Determine the [x, y] coordinate at the center of the cell enclosing the given text.  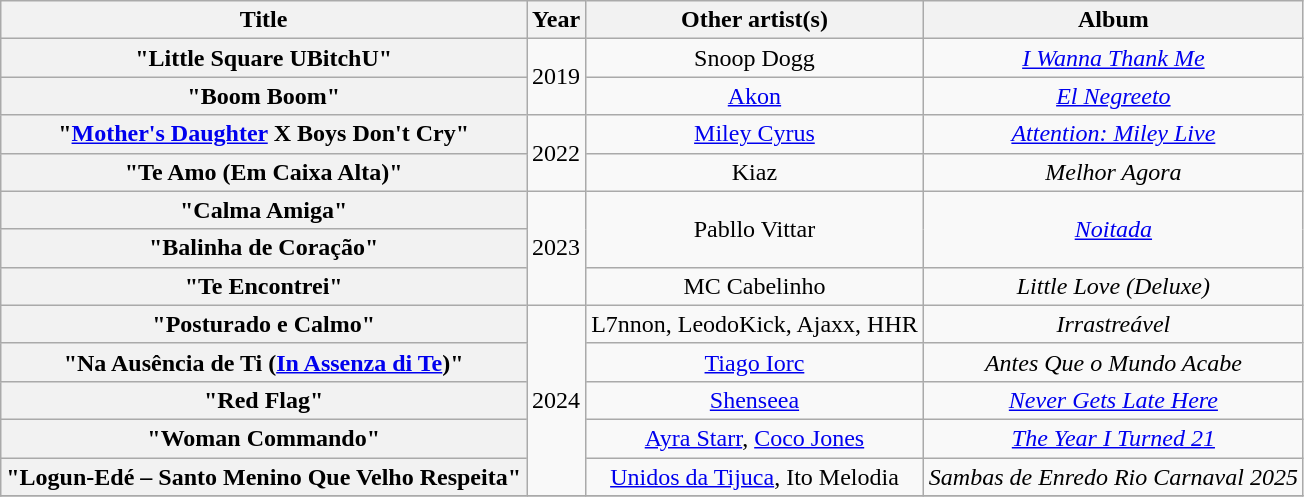
Never Gets Late Here [1113, 400]
2019 [556, 77]
Tiago Iorc [755, 362]
Miley Cyrus [755, 134]
Sambas de Enredo Rio Carnaval 2025 [1113, 477]
Title [264, 20]
The Year I Turned 21 [1113, 438]
2023 [556, 248]
"Te Amo (Em Caixa Alta)" [264, 172]
Noitada [1113, 229]
"Red Flag" [264, 400]
Akon [755, 96]
L7nnon, LeodoKick, Ajaxx, HHR [755, 324]
Year [556, 20]
"Calma Amiga" [264, 210]
"Boom Boom" [264, 96]
"Mother's Daughter X Boys Don't Cry" [264, 134]
"Te Encontrei" [264, 286]
2022 [556, 153]
Antes Que o Mundo Acabe [1113, 362]
El Negreeto [1113, 96]
Attention: Miley Live [1113, 134]
Melhor Agora [1113, 172]
Unidos da Tijuca, Ito Melodia [755, 477]
Snoop Dogg [755, 58]
Album [1113, 20]
"Na Ausência de Ti (In Assenza di Te)" [264, 362]
Little Love (Deluxe) [1113, 286]
2024 [556, 400]
"Posturado e Calmo" [264, 324]
"Woman Commando" [264, 438]
Shenseea [755, 400]
Pabllo Vittar [755, 229]
I Wanna Thank Me [1113, 58]
Irrastreável [1113, 324]
Ayra Starr, Coco Jones [755, 438]
"Logun-Edé – Santo Menino Que Velho Respeita" [264, 477]
"Balinha de Coração" [264, 248]
Kiaz [755, 172]
Other artist(s) [755, 20]
MC Cabelinho [755, 286]
"Little Square UBitchU" [264, 58]
